Capture the cell that displays the provided text and extract its [x, y] central coordinate. 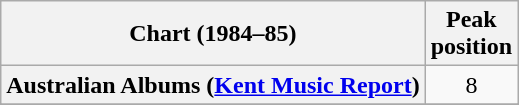
Peakposition [471, 34]
Australian Albums (Kent Music Report) [213, 85]
8 [471, 85]
Chart (1984–85) [213, 34]
